Output the [X, Y] coordinate of the center of the cell containing the given text.  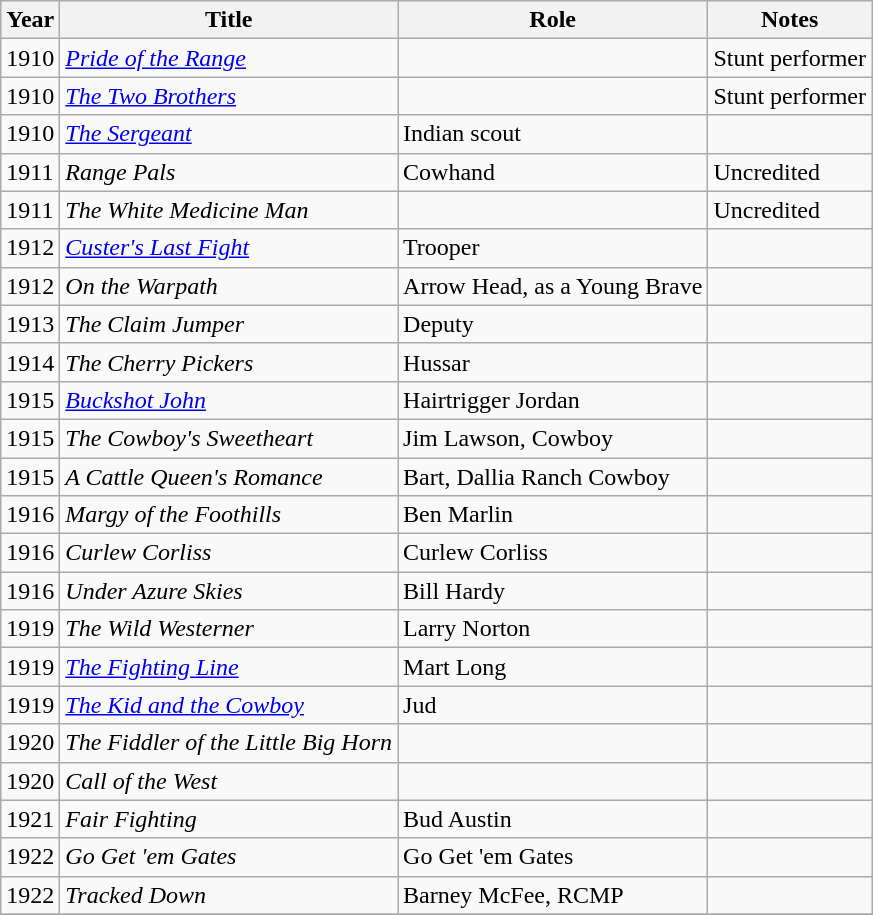
On the Warpath [229, 286]
Buckshot John [229, 400]
The Wild Westerner [229, 629]
The Two Brothers [229, 96]
A Cattle Queen's Romance [229, 477]
Trooper [553, 248]
Ben Marlin [553, 515]
Bart, Dallia Ranch Cowboy [553, 477]
Bud Austin [553, 819]
The Cowboy's Sweetheart [229, 438]
Indian scout [553, 134]
Bill Hardy [553, 591]
The Fighting Line [229, 667]
Hairtrigger Jordan [553, 400]
Range Pals [229, 172]
Notes [790, 20]
1921 [30, 819]
Mart Long [553, 667]
The Kid and the Cowboy [229, 705]
Hussar [553, 362]
Jud [553, 705]
Year [30, 20]
Custer's Last Fight [229, 248]
Under Azure Skies [229, 591]
Cowhand [553, 172]
1914 [30, 362]
Deputy [553, 324]
Title [229, 20]
1913 [30, 324]
The Claim Jumper [229, 324]
The Fiddler of the Little Big Horn [229, 743]
Fair Fighting [229, 819]
Margy of the Foothills [229, 515]
Role [553, 20]
Arrow Head, as a Young Brave [553, 286]
Larry Norton [553, 629]
Jim Lawson, Cowboy [553, 438]
The Cherry Pickers [229, 362]
Tracked Down [229, 895]
Pride of the Range [229, 58]
The White Medicine Man [229, 210]
Call of the West [229, 781]
Barney McFee, RCMP [553, 895]
The Sergeant [229, 134]
